Provide the (x, y) coordinate of the cell's center where the given text is located.  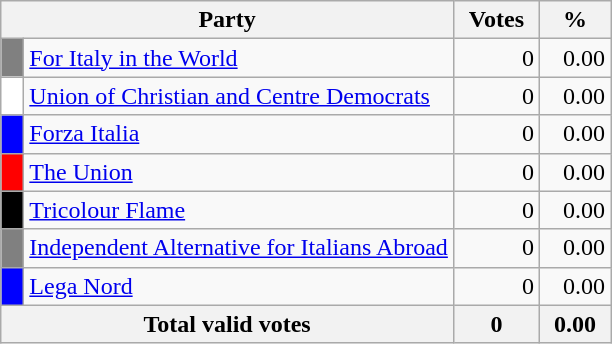
Total valid votes (228, 324)
Union of Christian and Centre Democrats (239, 96)
Lega Nord (239, 286)
Party (228, 20)
% (574, 20)
The Union (239, 172)
Tricolour Flame (239, 210)
Forza Italia (239, 134)
Independent Alternative for Italians Abroad (239, 248)
Votes (496, 20)
For Italy in the World (239, 58)
